Detect which cell encompasses the target text, then output its [x, y] center coordinate. 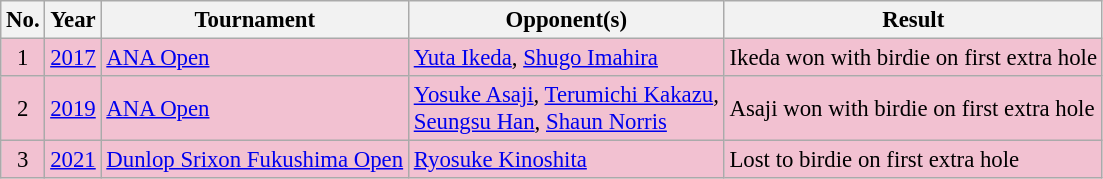
Asaji won with birdie on first extra hole [913, 108]
2019 [73, 108]
Tournament [254, 20]
Dunlop Srixon Fukushima Open [254, 160]
Year [73, 20]
Result [913, 20]
Ryosuke Kinoshita [566, 160]
Ikeda won with birdie on first extra hole [913, 58]
No. [23, 20]
3 [23, 160]
Lost to birdie on first extra hole [913, 160]
Yuta Ikeda, Shugo Imahira [566, 58]
1 [23, 58]
Opponent(s) [566, 20]
2 [23, 108]
2021 [73, 160]
2017 [73, 58]
Yosuke Asaji, Terumichi Kakazu, Seungsu Han, Shaun Norris [566, 108]
